Return the [X, Y] coordinate for the center point of the cell that contains the specified text.  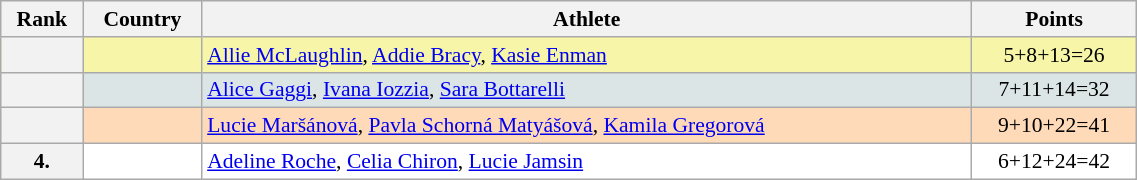
Allie McLaughlin, Addie Bracy, Kasie Enman [586, 55]
4. [42, 162]
9+10+22=41 [1054, 126]
Points [1054, 19]
Lucie Maršánová, Pavla Schorná Matyášová, Kamila Gregorová [586, 126]
Rank [42, 19]
6+12+24=42 [1054, 162]
5+8+13=26 [1054, 55]
Country [142, 19]
7+11+14=32 [1054, 90]
Athlete [586, 19]
Adeline Roche, Celia Chiron, Lucie Jamsin [586, 162]
Alice Gaggi, Ivana Iozzia, Sara Bottarelli [586, 90]
